Search for the cell housing the specified text and yield its [X, Y] center coordinate. 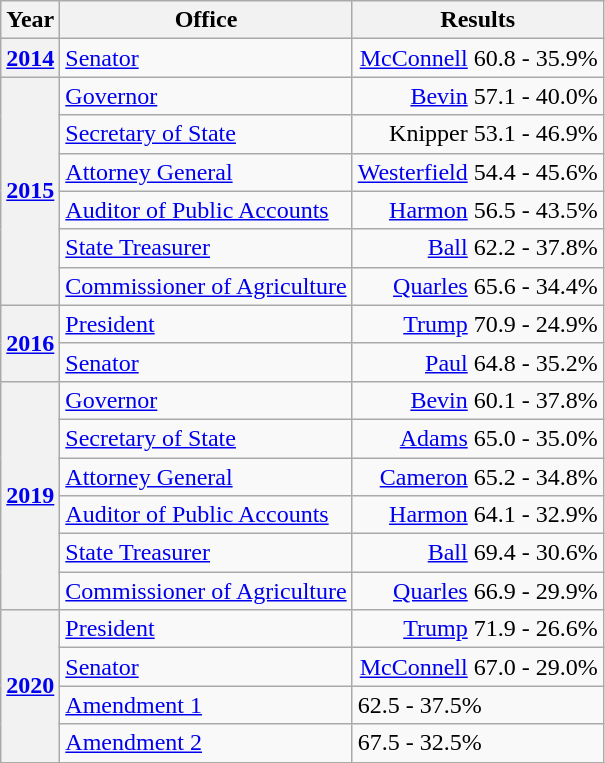
Westerfield 54.4 - 45.6% [478, 172]
Office [206, 20]
67.5 - 32.5% [478, 743]
Quarles 66.9 - 29.9% [478, 591]
2015 [30, 191]
Year [30, 20]
Ball 62.2 - 37.8% [478, 248]
Harmon 64.1 - 32.9% [478, 515]
Knipper 53.1 - 46.9% [478, 134]
2014 [30, 58]
Quarles 65.6 - 34.4% [478, 286]
Paul 64.8 - 35.2% [478, 362]
McConnell 60.8 - 35.9% [478, 58]
Harmon 56.5 - 43.5% [478, 210]
Adams 65.0 - 35.0% [478, 438]
2016 [30, 343]
Bevin 57.1 - 40.0% [478, 96]
Bevin 60.1 - 37.8% [478, 400]
Trump 70.9 - 24.9% [478, 324]
Amendment 1 [206, 705]
62.5 - 37.5% [478, 705]
Ball 69.4 - 30.6% [478, 553]
2020 [30, 686]
McConnell 67.0 - 29.0% [478, 667]
Amendment 2 [206, 743]
Results [478, 20]
2019 [30, 495]
Cameron 65.2 - 34.8% [478, 477]
Trump 71.9 - 26.6% [478, 629]
